For the text-containing cell, return its midpoint in [x, y] coordinate format. 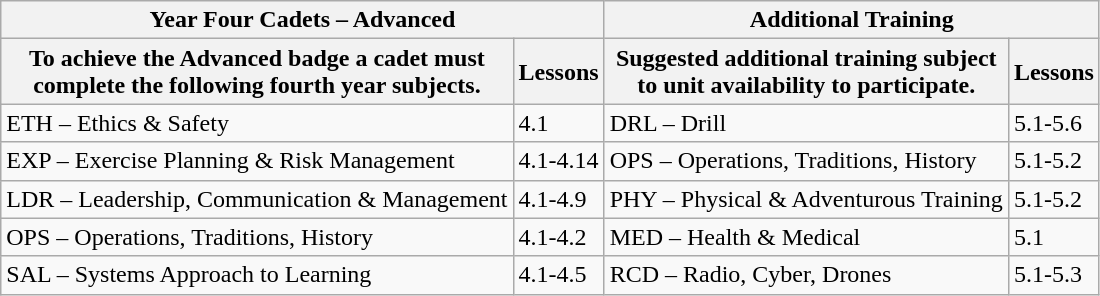
4.1-4.9 [558, 199]
RCD – Radio, Cyber, Drones [806, 275]
5.1-5.3 [1054, 275]
Year Four Cadets – Advanced [302, 20]
SAL – Systems Approach to Learning [257, 275]
4.1-4.5 [558, 275]
DRL – Drill [806, 123]
To achieve the Advanced badge a cadet mustcomplete the following fourth year subjects. [257, 72]
Suggested additional training subjectto unit availability to participate. [806, 72]
4.1-4.14 [558, 161]
5.1 [1054, 237]
4.1-4.2 [558, 237]
LDR – Leadership, Communication & Management [257, 199]
4.1 [558, 123]
5.1-5.6 [1054, 123]
Additional Training [852, 20]
MED – Health & Medical [806, 237]
ETH – Ethics & Safety [257, 123]
EXP – Exercise Planning & Risk Management [257, 161]
PHY – Physical & Adventurous Training [806, 199]
